For the text-containing cell, return its midpoint in [x, y] coordinate format. 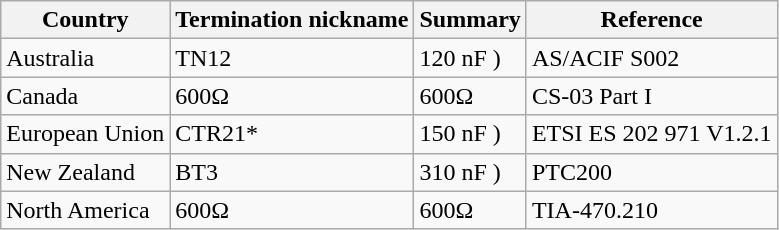
Termination nickname [292, 20]
ETSI ES 202 971 V1.2.1 [652, 134]
Reference [652, 20]
Australia [86, 58]
AS/ACIF S002 [652, 58]
Canada [86, 96]
North America [86, 210]
TN12 [292, 58]
European Union [86, 134]
CS-03 Part I [652, 96]
Summary [470, 20]
310 nF ) [470, 172]
CTR21* [292, 134]
PTC200 [652, 172]
120 nF ) [470, 58]
New Zealand [86, 172]
150 nF ) [470, 134]
TIA-470.210 [652, 210]
Country [86, 20]
BT3 [292, 172]
